Find where the given text appears and provide that cell's center as (x, y) coordinate. 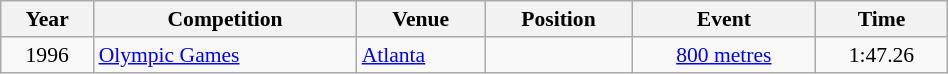
Venue (421, 19)
1996 (48, 55)
Olympic Games (226, 55)
800 metres (724, 55)
Atlanta (421, 55)
Competition (226, 19)
Event (724, 19)
Year (48, 19)
Time (882, 19)
1:47.26 (882, 55)
Position (558, 19)
